Capture the cell that displays the provided text and extract its (X, Y) central coordinate. 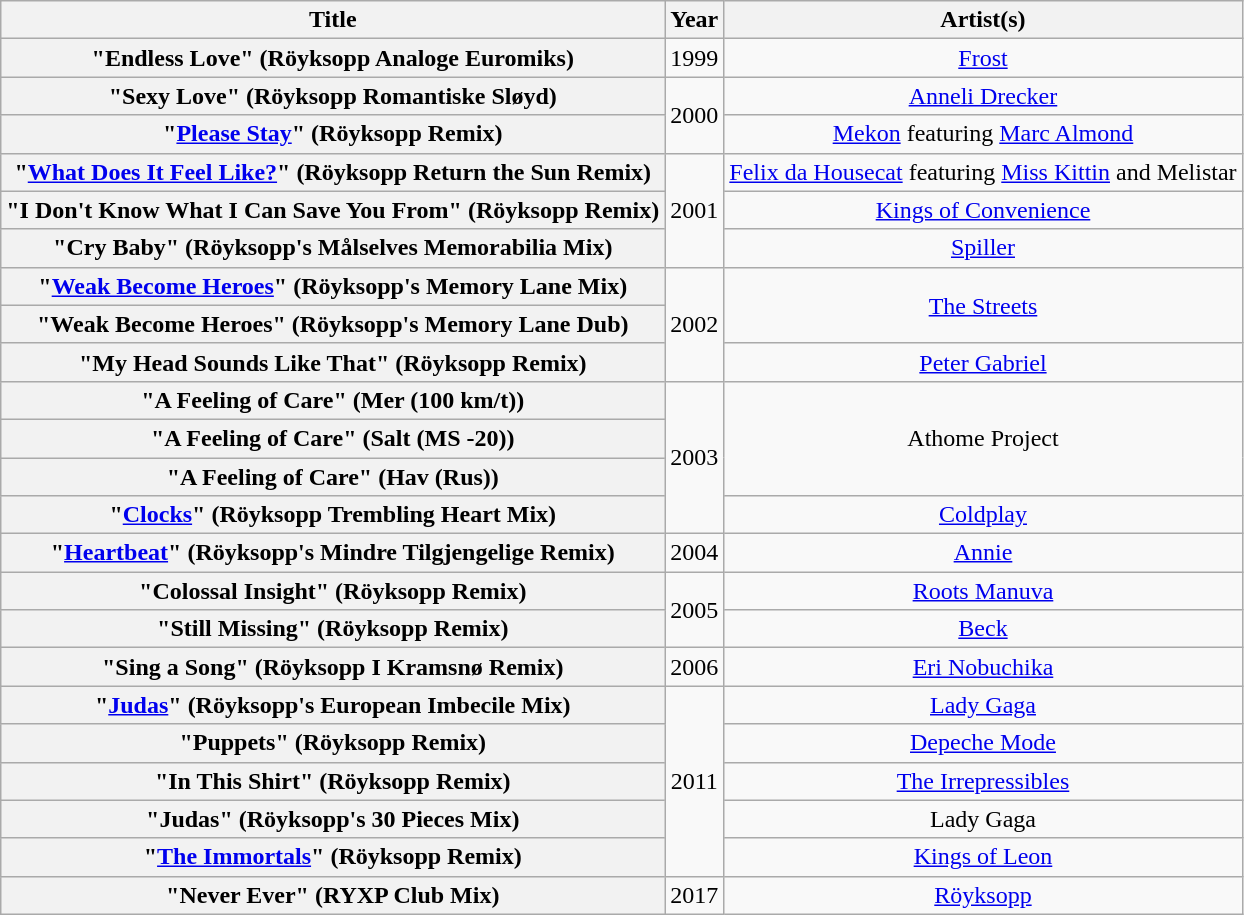
Kings of Convenience (983, 210)
"Sexy Love" (Röyksopp Romantiske Sløyd) (333, 96)
Peter Gabriel (983, 362)
Röyksopp (983, 895)
2001 (694, 210)
"A Feeling of Care" (Mer (100 km/t)) (333, 400)
2005 (694, 610)
Artist(s) (983, 20)
2006 (694, 667)
"The Immortals" (Röyksopp Remix) (333, 857)
"Never Ever" (RYXP Club Mix) (333, 895)
Title (333, 20)
Depeche Mode (983, 743)
"Please Stay" (Röyksopp Remix) (333, 134)
2000 (694, 115)
2003 (694, 457)
Spiller (983, 248)
"In This Shirt" (Röyksopp Remix) (333, 781)
Mekon featuring Marc Almond (983, 134)
Frost (983, 58)
Coldplay (983, 515)
"Clocks" (Röyksopp Trembling Heart Mix) (333, 515)
The Irrepressibles (983, 781)
"Judas" (Röyksopp's European Imbecile Mix) (333, 705)
"Weak Become Heroes" (Röyksopp's Memory Lane Dub) (333, 324)
"Puppets" (Röyksopp Remix) (333, 743)
Athome Project (983, 438)
2004 (694, 553)
"Cry Baby" (Röyksopp's Målselves Memorabilia Mix) (333, 248)
Year (694, 20)
Roots Manuva (983, 591)
The Streets (983, 305)
2011 (694, 781)
Eri Nobuchika (983, 667)
"Sing a Song" (Röyksopp I Kramsnø Remix) (333, 667)
"Heartbeat" (Röyksopp's Mindre Tilgjengelige Remix) (333, 553)
"Endless Love" (Röyksopp Analoge Euromiks) (333, 58)
"What Does It Feel Like?" (Röyksopp Return the Sun Remix) (333, 172)
2002 (694, 324)
Felix da Housecat featuring Miss Kittin and Melistar (983, 172)
"My Head Sounds Like That" (Röyksopp Remix) (333, 362)
"Weak Become Heroes" (Röyksopp's Memory Lane Mix) (333, 286)
"A Feeling of Care" (Hav (Rus)) (333, 477)
Beck (983, 629)
2017 (694, 895)
"Judas" (Röyksopp's 30 Pieces Mix) (333, 819)
"I Don't Know What I Can Save You From" (Röyksopp Remix) (333, 210)
Anneli Drecker (983, 96)
Kings of Leon (983, 857)
"Colossal Insight" (Röyksopp Remix) (333, 591)
"A Feeling of Care" (Salt (MS -20)) (333, 438)
"Still Missing" (Röyksopp Remix) (333, 629)
Annie (983, 553)
1999 (694, 58)
